Extract the (x, y) coordinate from the center of the cell holding the provided text.  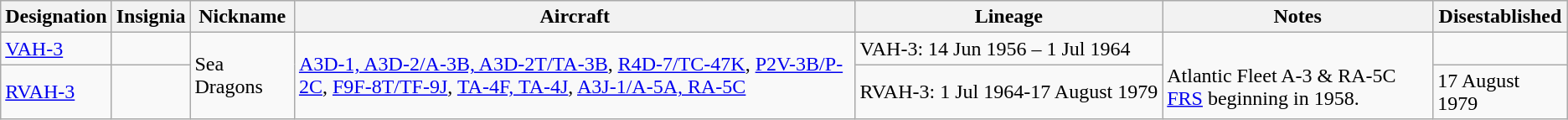
Insignia (151, 17)
Atlantic Fleet A-3 & RA-5C FRS beginning in 1958. (1298, 76)
Notes (1298, 17)
17 August 1979 (1501, 92)
Lineage (1008, 17)
RVAH-3 (56, 92)
A3D-1, A3D-2/A-3B, A3D-2T/TA-3B, R4D-7/TC-47K, P2V-3B/P-2C, F9F-8T/TF-9J, TA-4F, TA-4J, A3J-1/A-5A, RA-5C (575, 76)
Disestablished (1501, 17)
Sea Dragons (242, 76)
Aircraft (575, 17)
Nickname (242, 17)
Designation (56, 17)
VAH-3: 14 Jun 1956 – 1 Jul 1964 (1008, 49)
VAH-3 (56, 49)
RVAH-3: 1 Jul 1964-17 August 1979 (1008, 92)
